Find where the given text appears and provide that cell's center as (x, y) coordinate. 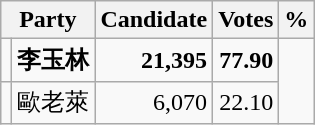
李玉林 (54, 60)
22.10 (246, 102)
Candidate (154, 20)
21,395 (154, 60)
Votes (246, 20)
77.90 (246, 60)
6,070 (154, 102)
% (296, 20)
歐老萊 (54, 102)
Party (48, 20)
